Return the (X, Y) coordinate for the center point of the cell that contains the specified text.  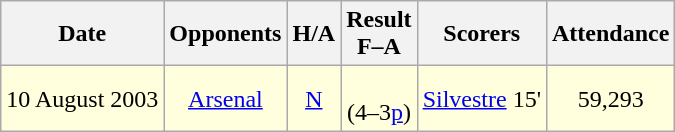
Arsenal (226, 98)
N (314, 98)
Attendance (610, 34)
10 August 2003 (82, 98)
(4–3p) (379, 98)
Scorers (482, 34)
Date (82, 34)
H/A (314, 34)
Opponents (226, 34)
ResultF–A (379, 34)
59,293 (610, 98)
Silvestre 15' (482, 98)
